Determine the (x, y) coordinate at the center of the cell enclosing the given text.  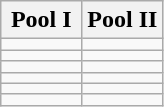
Pool II (122, 20)
Pool I (42, 20)
